Capture the cell that displays the provided text and extract its [x, y] central coordinate. 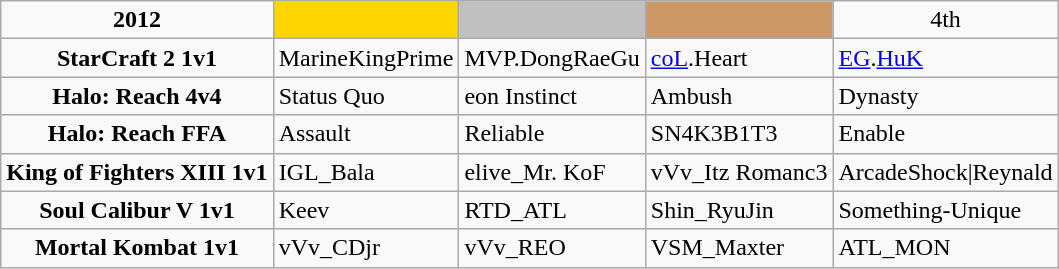
Halo: Reach FFA [137, 134]
EG.HuK [946, 58]
StarCraft 2 1v1 [137, 58]
Dynasty [946, 96]
elive_Mr. KoF [552, 172]
vVv_Itz Romanc3 [739, 172]
IGL_Bala [366, 172]
Shin_RyuJin [739, 210]
Assault [366, 134]
Halo: Reach 4v4 [137, 96]
MarineKingPrime [366, 58]
vVv_REO [552, 248]
Soul Calibur V 1v1 [137, 210]
SN4K3B1T3 [739, 134]
RTD_ATL [552, 210]
Mortal Kombat 1v1 [137, 248]
4th [946, 20]
VSM_Maxter [739, 248]
vVv_CDjr [366, 248]
Ambush [739, 96]
ArcadeShock|Reynald [946, 172]
Enable [946, 134]
eon Instinct [552, 96]
ATL_MON [946, 248]
Status Quo [366, 96]
Reliable [552, 134]
King of Fighters XIII 1v1 [137, 172]
2012 [137, 20]
MVP.DongRaeGu [552, 58]
Keev [366, 210]
coL.Heart [739, 58]
Something-Unique [946, 210]
